Identify which cell holds the provided text, then report its (X, Y) central coordinate. 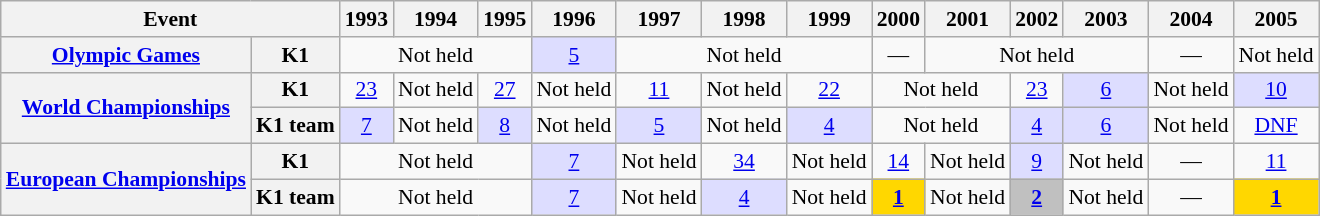
1993 (366, 19)
1997 (658, 19)
2004 (1190, 19)
Event (170, 19)
2001 (968, 19)
Olympic Games (126, 55)
1996 (574, 19)
World Championships (126, 108)
10 (1276, 90)
2003 (1106, 19)
1998 (744, 19)
1995 (504, 19)
DNF (1276, 126)
2002 (1036, 19)
2005 (1276, 19)
2000 (898, 19)
8 (504, 126)
1994 (436, 19)
9 (1036, 162)
34 (744, 162)
22 (830, 90)
2 (1036, 197)
1999 (830, 19)
14 (898, 162)
27 (504, 90)
European Championships (126, 180)
